For the text-containing cell, return its midpoint in (x, y) coordinate format. 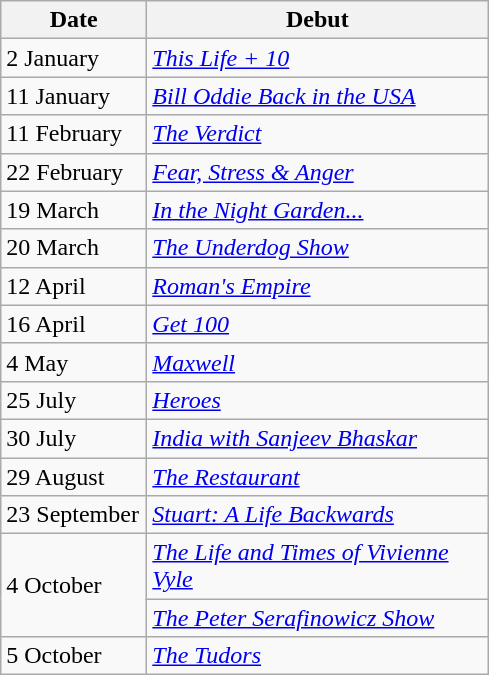
Date (74, 20)
20 March (74, 248)
19 March (74, 210)
11 January (74, 96)
4 October (74, 586)
22 February (74, 172)
The Life and Times of Vivienne Vyle (318, 566)
30 July (74, 438)
This Life + 10 (318, 58)
29 August (74, 477)
The Peter Serafinowicz Show (318, 618)
Maxwell (318, 362)
Roman's Empire (318, 286)
Bill Oddie Back in the USA (318, 96)
Debut (318, 20)
Fear, Stress & Anger (318, 172)
The Verdict (318, 134)
India with Sanjeev Bhaskar (318, 438)
25 July (74, 400)
4 May (74, 362)
The Underdog Show (318, 248)
2 January (74, 58)
11 February (74, 134)
5 October (74, 656)
The Tudors (318, 656)
16 April (74, 324)
23 September (74, 515)
Heroes (318, 400)
Stuart: A Life Backwards (318, 515)
12 April (74, 286)
In the Night Garden... (318, 210)
Get 100 (318, 324)
The Restaurant (318, 477)
